Detect which cell encompasses the target text, then output its [x, y] center coordinate. 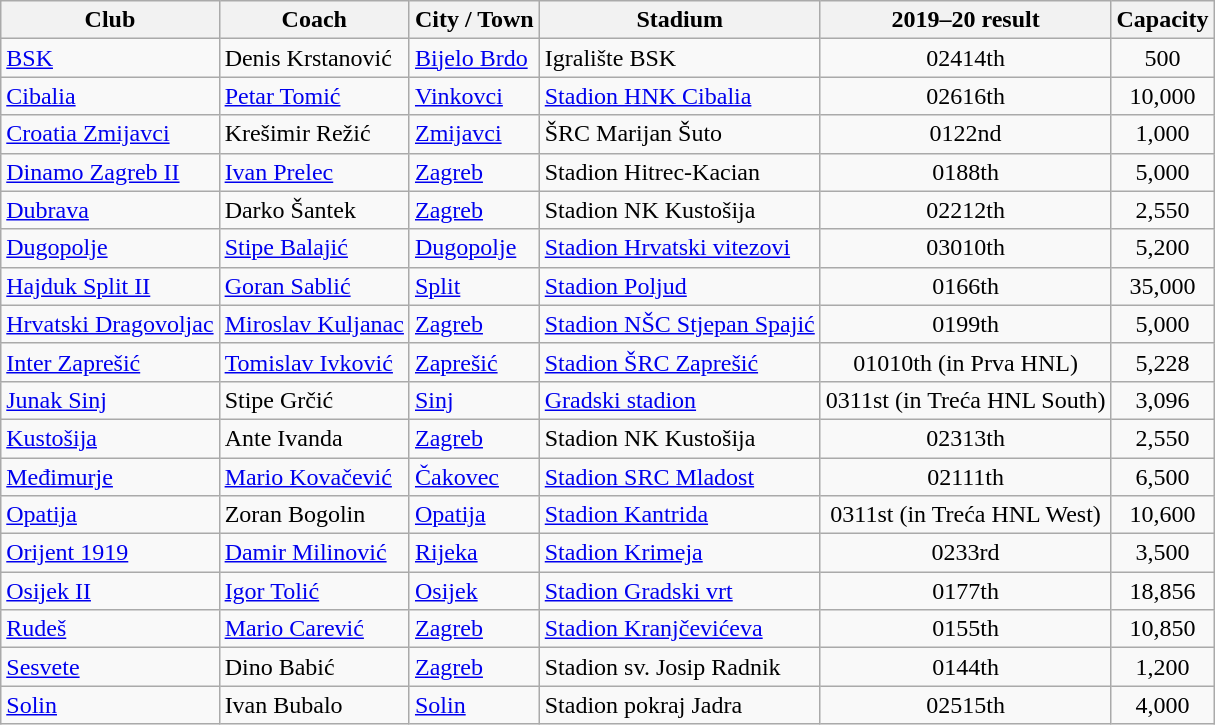
Tomislav Ivković [314, 362]
Cibalia [110, 96]
0188th [966, 172]
Stadion HNK Cibalia [680, 96]
Stadion ŠRC Zaprešić [680, 362]
Denis Krstanović [314, 58]
Čakovec [474, 477]
Stadion Poljud [680, 286]
02111th [966, 477]
3,096 [1162, 400]
1,200 [1162, 667]
02212th [966, 210]
Capacity [1162, 20]
Ante Ivanda [314, 438]
Osijek II [110, 591]
Stadion sv. Josip Radnik [680, 667]
2019–20 result [966, 20]
ŠRC Marijan Šuto [680, 134]
Sinj [474, 400]
Vinkovci [474, 96]
Stadion Gradski vrt [680, 591]
Petar Tomić [314, 96]
0311st (in Treća HNL West) [966, 515]
Dinamo Zagreb II [110, 172]
0166th [966, 286]
0199th [966, 324]
Rijeka [474, 553]
Ivan Prelec [314, 172]
BSK [110, 58]
Stadion Hitrec-Kacian [680, 172]
Stadion Hrvatski vitezovi [680, 248]
0233rd [966, 553]
0122nd [966, 134]
Stadion pokraj Jadra [680, 705]
Stadion SRC Mladost [680, 477]
Miroslav Kuljanac [314, 324]
Stadion Kantrida [680, 515]
Goran Sablić [314, 286]
Dino Babić [314, 667]
Darko Šantek [314, 210]
3,500 [1162, 553]
1,000 [1162, 134]
0155th [966, 629]
Igor Tolić [314, 591]
Damir Milinović [314, 553]
Sesvete [110, 667]
Krešimir Režić [314, 134]
Gradski stadion [680, 400]
Orijent 1919 [110, 553]
0144th [966, 667]
10,000 [1162, 96]
Kustošija [110, 438]
18,856 [1162, 591]
Stadium [680, 20]
Stadion Krimeja [680, 553]
Croatia Zmijavci [110, 134]
Zaprešić [474, 362]
Rudeš [110, 629]
02414th [966, 58]
Osijek [474, 591]
35,000 [1162, 286]
Ivan Bubalo [314, 705]
Split [474, 286]
Mario Kovačević [314, 477]
Međimurje [110, 477]
5,228 [1162, 362]
Igralište BSK [680, 58]
Zmijavci [474, 134]
03010th [966, 248]
10,850 [1162, 629]
02313th [966, 438]
02515th [966, 705]
0311st (in Treća HNL South) [966, 400]
Junak Sinj [110, 400]
Club [110, 20]
5,200 [1162, 248]
Stipe Balajić [314, 248]
Stadion NŠC Stjepan Spajić [680, 324]
Bijelo Brdo [474, 58]
Mario Carević [314, 629]
Dubrava [110, 210]
02616th [966, 96]
Zoran Bogolin [314, 515]
City / Town [474, 20]
01010th (in Prva HNL) [966, 362]
4,000 [1162, 705]
Stadion Kranjčevićeva [680, 629]
10,600 [1162, 515]
Hrvatski Dragovoljac [110, 324]
6,500 [1162, 477]
Hajduk Split II [110, 286]
Coach [314, 20]
Inter Zaprešić [110, 362]
0177th [966, 591]
Stipe Grčić [314, 400]
500 [1162, 58]
